Capture the cell that displays the provided text and extract its (X, Y) central coordinate. 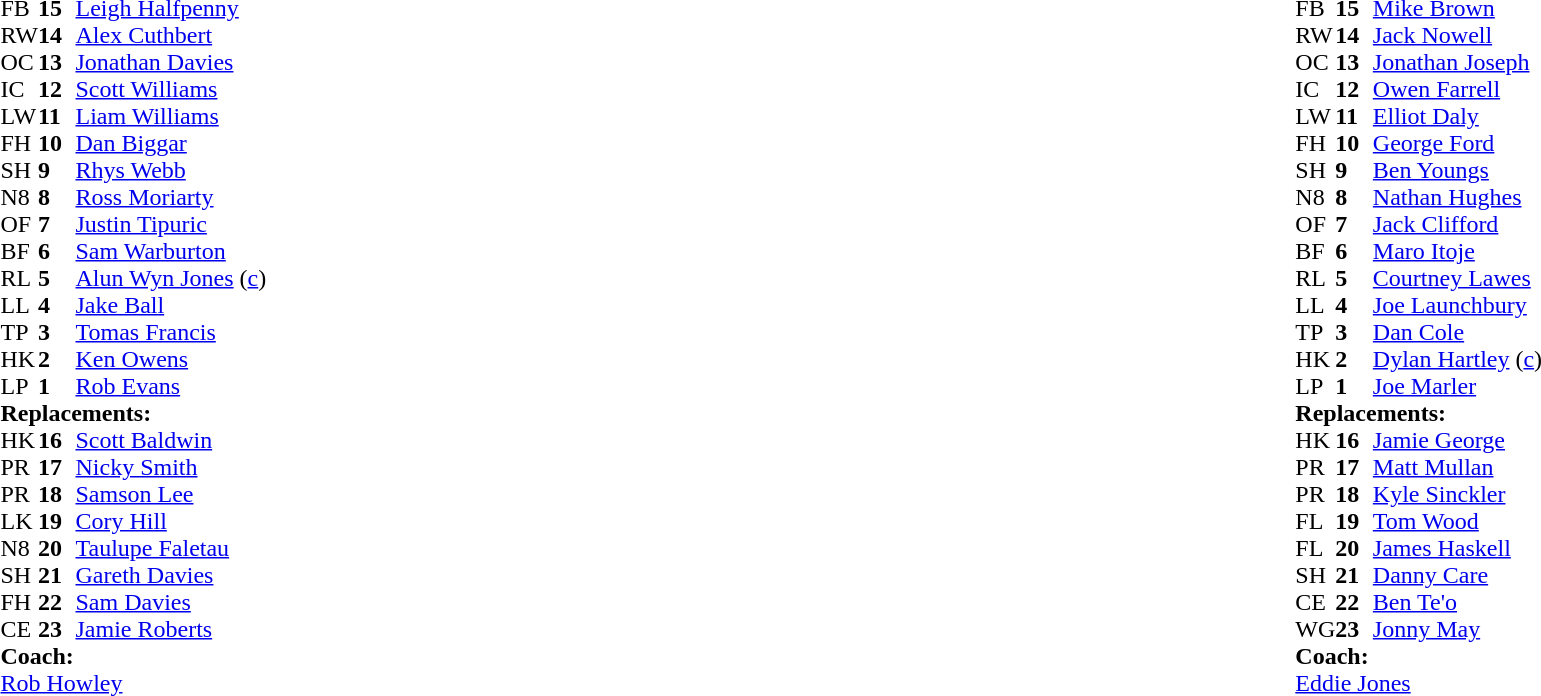
Tomas Francis (172, 332)
Alex Cuthbert (172, 36)
Jonathan Davies (172, 62)
Jamie Roberts (172, 630)
Gareth Davies (172, 576)
WG (1315, 630)
Jake Ball (172, 306)
Rhys Webb (172, 170)
LK (19, 522)
Nicky Smith (172, 468)
Ken Owens (172, 360)
Scott Williams (172, 90)
Coach: (133, 656)
Alun Wyn Jones (c) (172, 278)
Liam Williams (172, 116)
Sam Warburton (172, 252)
Rob Evans (172, 386)
Taulupe Faletau (172, 548)
Justin Tipuric (172, 224)
Sam Davies (172, 602)
Ross Moriarty (172, 198)
Dan Biggar (172, 144)
Scott Baldwin (172, 440)
Cory Hill (172, 522)
Replacements: (133, 414)
Samson Lee (172, 494)
